Extract the (X, Y) coordinate from the center of the cell holding the provided text.  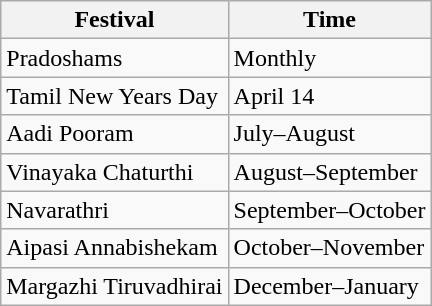
Navarathri (114, 210)
Aadi Pooram (114, 134)
August–September (330, 172)
Tamil New Years Day (114, 96)
Margazhi Tiruvadhirai (114, 286)
October–November (330, 248)
Pradoshams (114, 58)
December–January (330, 286)
September–October (330, 210)
Time (330, 20)
Festival (114, 20)
July–August (330, 134)
Vinayaka Chaturthi (114, 172)
April 14 (330, 96)
Monthly (330, 58)
Aipasi Annabishekam (114, 248)
